Extract the (X, Y) coordinate from the center of the cell holding the provided text.  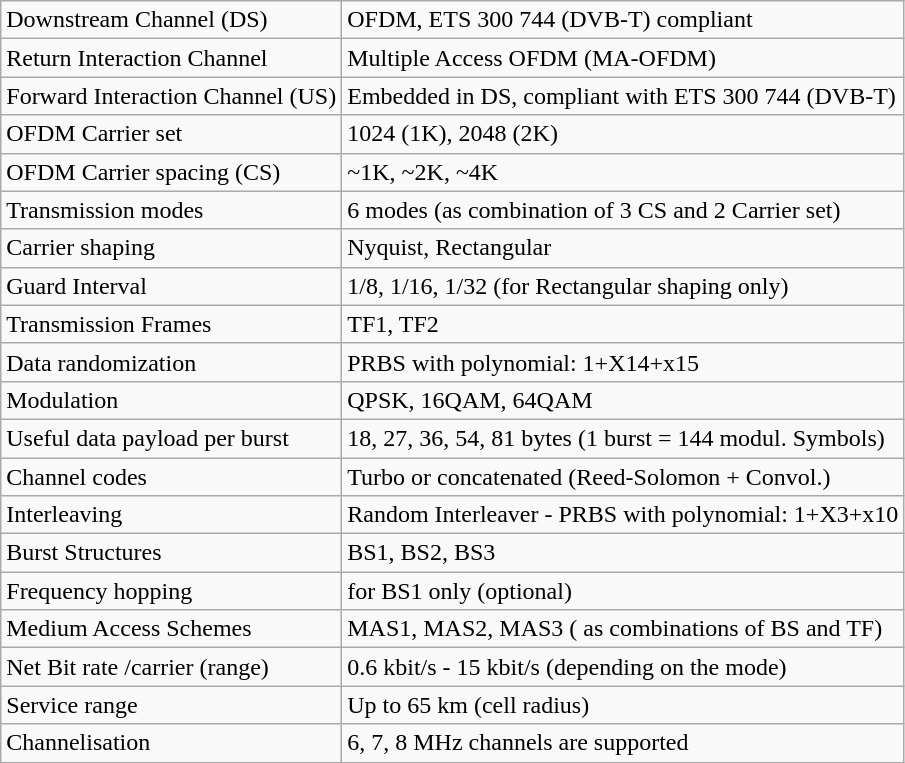
18, 27, 36, 54, 81 bytes (1 burst = 144 modul. Symbols) (623, 438)
QPSK, 16QAM, 64QAM (623, 400)
Transmission modes (172, 210)
OFDM, ETS 300 744 (DVB-T) compliant (623, 20)
Multiple Access OFDM (MA-OFDM) (623, 58)
Forward Interaction Channel (US) (172, 96)
BS1, BS2, BS3 (623, 553)
OFDM Carrier set (172, 134)
1024 (1K), 2048 (2K) (623, 134)
6, 7, 8 MHz channels are supported (623, 743)
Interleaving (172, 515)
Data randomization (172, 362)
TF1, TF2 (623, 324)
Return Interaction Channel (172, 58)
Channelisation (172, 743)
Downstream Channel (DS) (172, 20)
Channel codes (172, 477)
Up to 65 km (cell radius) (623, 705)
Frequency hopping (172, 591)
Medium Access Schemes (172, 629)
Turbo or concatenated (Reed-Solomon + Convol.) (623, 477)
OFDM Carrier spacing (CS) (172, 172)
Guard Interval (172, 286)
MAS1, MAS2, MAS3 ( as combinations of BS and TF) (623, 629)
Burst Structures (172, 553)
0.6 kbit/s - 15 kbit/s (depending on the mode) (623, 667)
Embedded in DS, compliant with ETS 300 744 (DVB-T) (623, 96)
Transmission Frames (172, 324)
for BS1 only (optional) (623, 591)
1/8, 1/16, 1/32 (for Rectangular shaping only) (623, 286)
Modulation (172, 400)
6 modes (as combination of 3 CS and 2 Carrier set) (623, 210)
Service range (172, 705)
PRBS with polynomial: 1+X14+x15 (623, 362)
Carrier shaping (172, 248)
Random Interleaver - PRBS with polynomial: 1+X3+x10 (623, 515)
Nyquist, Rectangular (623, 248)
Net Bit rate /carrier (range) (172, 667)
~1K, ~2K, ~4K (623, 172)
Useful data payload per burst (172, 438)
